From the cell containing the given text, extract its center point as (x, y) coordinate. 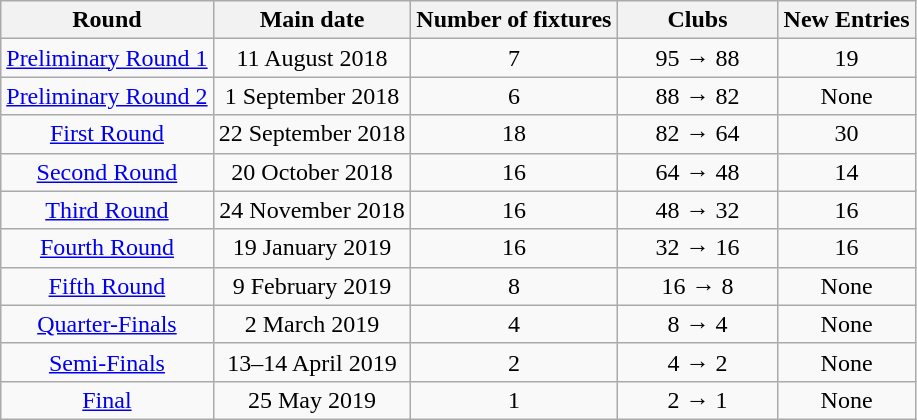
1 (514, 400)
Third Round (107, 210)
64 → 48 (698, 172)
Clubs (698, 20)
22 September 2018 (312, 134)
20 October 2018 (312, 172)
88 → 82 (698, 96)
Second Round (107, 172)
4 → 2 (698, 362)
Final (107, 400)
1 September 2018 (312, 96)
6 (514, 96)
2 March 2019 (312, 324)
19 (846, 58)
Fifth Round (107, 286)
25 May 2019 (312, 400)
8 → 4 (698, 324)
New Entries (846, 20)
First Round (107, 134)
4 (514, 324)
8 (514, 286)
Preliminary Round 2 (107, 96)
Semi-Finals (107, 362)
11 August 2018 (312, 58)
13–14 April 2019 (312, 362)
30 (846, 134)
Number of fixtures (514, 20)
2 → 1 (698, 400)
14 (846, 172)
7 (514, 58)
Main date (312, 20)
9 February 2019 (312, 286)
82 → 64 (698, 134)
24 November 2018 (312, 210)
Fourth Round (107, 248)
19 January 2019 (312, 248)
Round (107, 20)
18 (514, 134)
Quarter-Finals (107, 324)
2 (514, 362)
95 → 88 (698, 58)
Preliminary Round 1 (107, 58)
16 → 8 (698, 286)
48 → 32 (698, 210)
32 → 16 (698, 248)
